Identify which cell holds the provided text, then report its (X, Y) central coordinate. 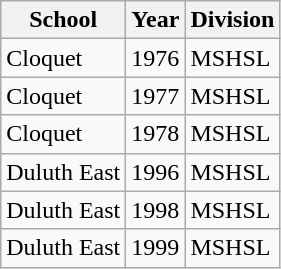
1977 (156, 96)
1999 (156, 248)
1996 (156, 172)
Year (156, 20)
1978 (156, 134)
1976 (156, 58)
1998 (156, 210)
School (64, 20)
Division (232, 20)
